Find where the given text appears and provide that cell's center as [x, y] coordinate. 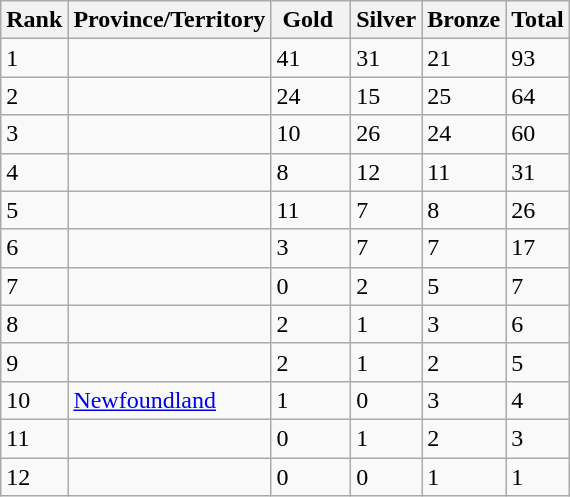
17 [538, 248]
64 [538, 96]
Province/Territory [170, 20]
Newfoundland [170, 400]
21 [464, 58]
Rank [34, 20]
25 [464, 96]
Silver [386, 20]
93 [538, 58]
15 [386, 96]
41 [311, 58]
60 [538, 134]
Gold [311, 20]
Bronze [464, 20]
Total [538, 20]
9 [34, 362]
